Detect which cell encompasses the target text, then output its [X, Y] center coordinate. 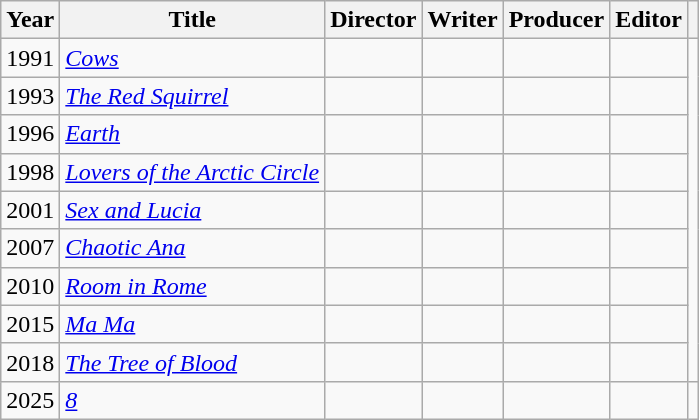
Lovers of the Arctic Circle [192, 172]
Title [192, 20]
2015 [30, 324]
2007 [30, 248]
8 [192, 400]
Sex and Lucia [192, 210]
Room in Rome [192, 286]
1998 [30, 172]
Year [30, 20]
1991 [30, 58]
2018 [30, 362]
1993 [30, 96]
2010 [30, 286]
Cows [192, 58]
Editor [649, 20]
2001 [30, 210]
Producer [556, 20]
1996 [30, 134]
Earth [192, 134]
The Tree of Blood [192, 362]
Ma Ma [192, 324]
Director [374, 20]
The Red Squirrel [192, 96]
2025 [30, 400]
Chaotic Ana [192, 248]
Writer [462, 20]
